Scan for the cell matching the given text and deliver its (X, Y) coordinate at center. 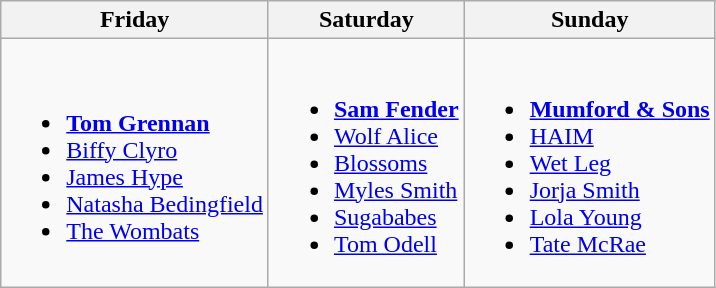
Mumford & SonsHAIMWet LegJorja SmithLola YoungTate McRae (590, 163)
Saturday (366, 20)
Tom GrennanBiffy ClyroJames HypeNatasha BedingfieldThe Wombats (135, 163)
Sam FenderWolf AliceBlossomsMyles SmithSugababesTom Odell (366, 163)
Friday (135, 20)
Sunday (590, 20)
